Return [x, y] of the center of cell containing provided text 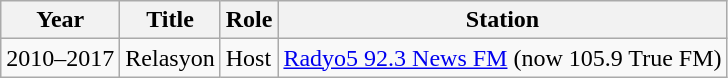
Station [502, 20]
Host [249, 58]
2010–2017 [60, 58]
Role [249, 20]
Year [60, 20]
Relasyon [170, 58]
Title [170, 20]
Radyo5 92.3 News FM (now 105.9 True FM) [502, 58]
